Scan for the cell matching the given text and deliver its (x, y) coordinate at center. 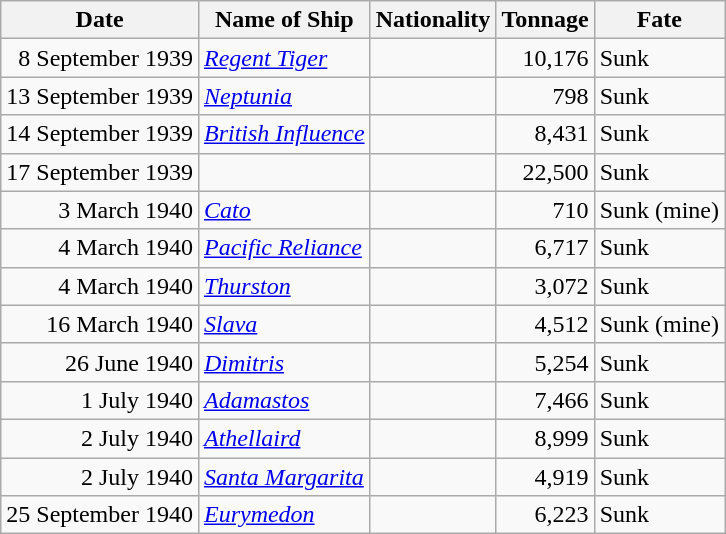
British Influence (284, 134)
17 September 1939 (100, 172)
Slava (284, 324)
Adamastos (284, 400)
16 March 1940 (100, 324)
Regent Tiger (284, 58)
5,254 (545, 362)
Name of Ship (284, 20)
Eurymedon (284, 515)
14 September 1939 (100, 134)
Nationality (433, 20)
3,072 (545, 286)
Cato (284, 210)
13 September 1939 (100, 96)
8,999 (545, 438)
7,466 (545, 400)
4,512 (545, 324)
26 June 1940 (100, 362)
25 September 1940 (100, 515)
Fate (659, 20)
10,176 (545, 58)
8 September 1939 (100, 58)
6,223 (545, 515)
Thurston (284, 286)
4,919 (545, 477)
Dimitris (284, 362)
798 (545, 96)
Date (100, 20)
8,431 (545, 134)
1 July 1940 (100, 400)
710 (545, 210)
Neptunia (284, 96)
6,717 (545, 248)
22,500 (545, 172)
Tonnage (545, 20)
3 March 1940 (100, 210)
Pacific Reliance (284, 248)
Santa Margarita (284, 477)
Athellaird (284, 438)
